Detect which cell encompasses the target text, then output its [X, Y] center coordinate. 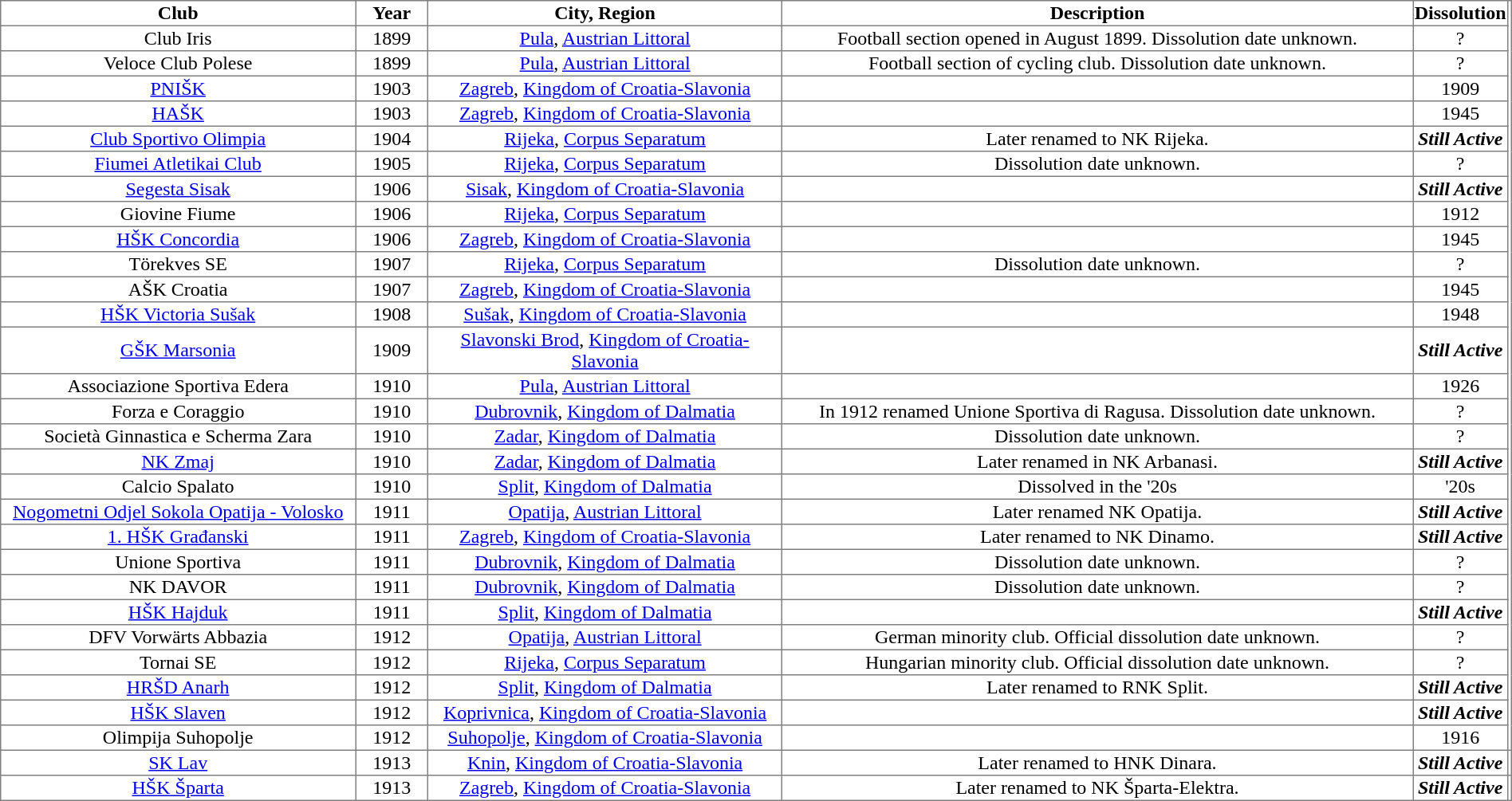
'20s [1461, 487]
1904 [392, 139]
Later renamed to NK Dinamo. [1097, 537]
Club [179, 14]
Later renamed to HNK Dinara. [1097, 763]
1916 [1461, 738]
HŠK Concordia [179, 239]
Club Iris [179, 38]
Later renamed to NK Rijeka. [1097, 139]
Dissolution [1461, 14]
AŠK Croatia [179, 289]
German minority club. Official dissolution date unknown. [1097, 638]
Törekves SE [179, 265]
NK DAVOR [179, 587]
Forza e Coraggio [179, 411]
HŠK Šparta [179, 788]
HŠK Slaven [179, 713]
HŠK Hajduk [179, 612]
1926 [1461, 387]
Associazione Sportiva Edera [179, 387]
Segesta Sisak [179, 189]
HAŠK [179, 114]
In 1912 renamed Unione Sportiva di Ragusa. Dissolution date unknown. [1097, 411]
Tornai SE [179, 662]
Suhopolje, Kingdom of Croatia-Slavonia [605, 738]
Slavonski Brod, Kingdom of Croatia-Slavonia [605, 350]
Sušak, Kingdom of Croatia-Slavonia [605, 315]
City, Region [605, 14]
Knin, Kingdom of Croatia-Slavonia [605, 763]
Later renamed NK Opatija. [1097, 512]
Koprivnica, Kingdom of Croatia-Slavonia [605, 713]
PNIŠK [179, 88]
Sisak, Kingdom of Croatia-Slavonia [605, 189]
Football section of cycling club. Dissolution date unknown. [1097, 64]
Nogometni Odjel Sokola Opatija - Volosko [179, 512]
GŠK Marsonia [179, 350]
Fiumei Atletikai Club [179, 164]
Later renamed to RNK Split. [1097, 688]
Dissolved in the '20s [1097, 487]
Società Ginnastica e Scherma Zara [179, 437]
Olimpija Suhopolje [179, 738]
HRŠD Anarh [179, 688]
DFV Vorwärts Abbazia [179, 638]
Club Sportivo Olimpia [179, 139]
1905 [392, 164]
SK Lav [179, 763]
Football section opened in August 1899. Dissolution date unknown. [1097, 38]
1908 [392, 315]
Veloce Club Polese [179, 64]
HŠK Victoria Sušak [179, 315]
Later renamed in NK Arbanasi. [1097, 461]
Later renamed to NK Šparta-Elektra. [1097, 788]
1948 [1461, 315]
Hungarian minority club. Official dissolution date unknown. [1097, 662]
1. HŠK Građanski [179, 537]
Description [1097, 14]
Calcio Spalato [179, 487]
Year [392, 14]
Giovine Fiume [179, 214]
Unione Sportiva [179, 562]
NK Zmaj [179, 461]
